Return [X, Y] of the center of cell containing provided text 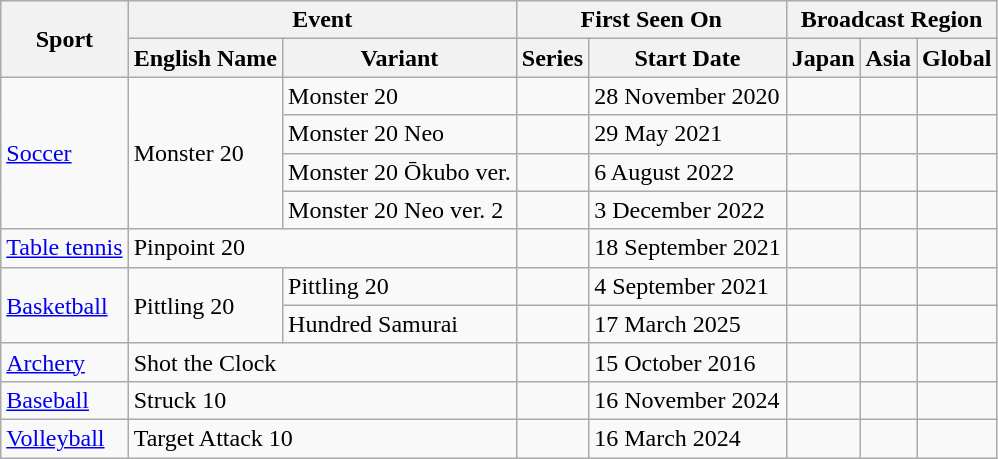
Monster 20 Ōkubo ver. [400, 172]
Volleyball [64, 438]
3 December 2022 [688, 210]
Japan [823, 58]
16 November 2024 [688, 400]
17 March 2025 [688, 324]
Start Date [688, 58]
Archery [64, 362]
15 October 2016 [688, 362]
Monster 20 Neo [400, 134]
16 March 2024 [688, 438]
First Seen On [651, 20]
Struck 10 [322, 400]
Basketball [64, 305]
Hundred Samurai [400, 324]
Variant [400, 58]
Target Attack 10 [322, 438]
Shot the Clock [322, 362]
6 August 2022 [688, 172]
Event [322, 20]
Global [956, 58]
Table tennis [64, 248]
English Name [205, 58]
Monster 20 Neo ver. 2 [400, 210]
29 May 2021 [688, 134]
Sport [64, 39]
Pinpoint 20 [322, 248]
4 September 2021 [688, 286]
Asia [888, 58]
Baseball [64, 400]
Broadcast Region [892, 20]
28 November 2020 [688, 96]
Soccer [64, 153]
18 September 2021 [688, 248]
Series [552, 58]
